For the text-containing cell, return its midpoint in (X, Y) coordinate format. 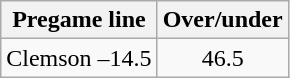
Pregame line (79, 20)
Clemson –14.5 (79, 58)
Over/under (222, 20)
46.5 (222, 58)
